For the text-containing cell, return its midpoint in [X, Y] coordinate format. 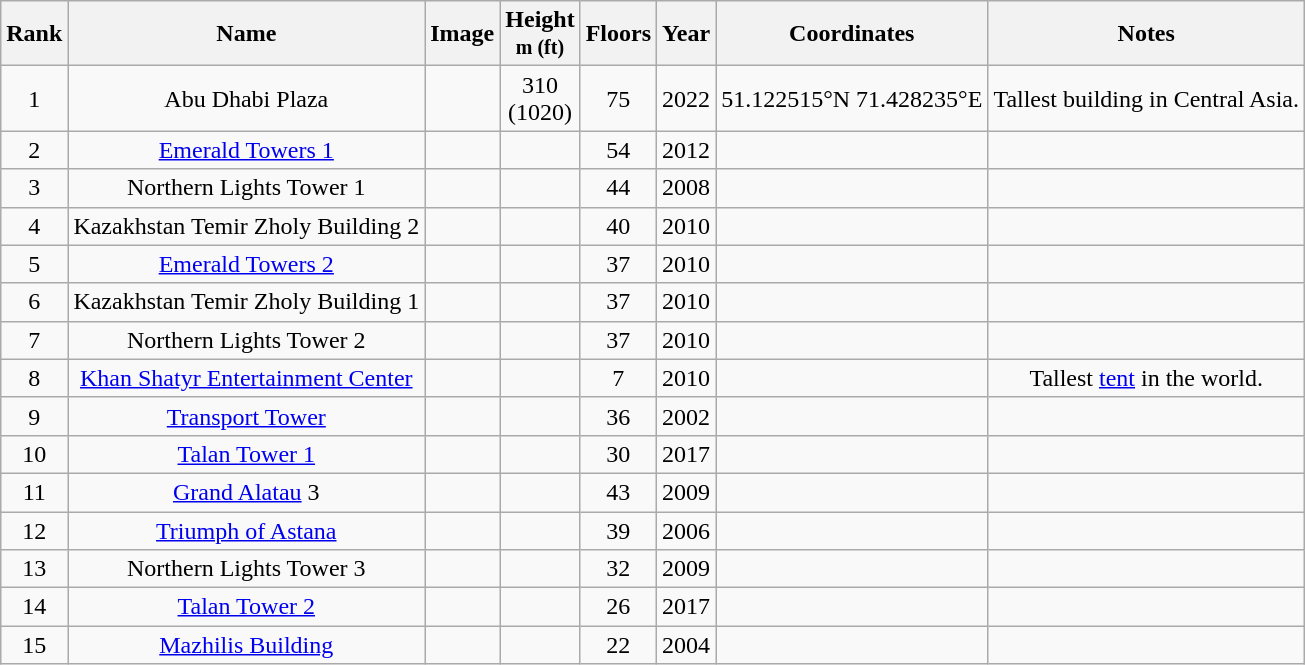
26 [618, 607]
11 [34, 492]
36 [618, 416]
2 [34, 150]
6 [34, 302]
44 [618, 188]
39 [618, 531]
Image [462, 34]
Northern Lights Tower 1 [246, 188]
Kazakhstan Temir Zholy Building 2 [246, 226]
Emerald Towers 1 [246, 150]
Northern Lights Tower 2 [246, 340]
Coordinates [852, 34]
8 [34, 378]
15 [34, 645]
2022 [686, 98]
12 [34, 531]
Name [246, 34]
Khan Shatyr Entertainment Center [246, 378]
Floors [618, 34]
Mazhilis Building [246, 645]
Rank [34, 34]
Notes [1146, 34]
3 [34, 188]
75 [618, 98]
5 [34, 264]
2008 [686, 188]
Kazakhstan Temir Zholy Building 1 [246, 302]
54 [618, 150]
2012 [686, 150]
1 [34, 98]
Triumph of Astana [246, 531]
10 [34, 454]
Northern Lights Tower 3 [246, 569]
2006 [686, 531]
40 [618, 226]
32 [618, 569]
9 [34, 416]
Transport Tower [246, 416]
Abu Dhabi Plaza [246, 98]
51.122515°N 71.428235°E [852, 98]
Emerald Towers 2 [246, 264]
Heightm (ft) [540, 34]
Grand Alatau 3 [246, 492]
4 [34, 226]
2002 [686, 416]
22 [618, 645]
2004 [686, 645]
13 [34, 569]
Tallest building in Central Asia. [1146, 98]
Talan Tower 2 [246, 607]
Tallest tent in the world. [1146, 378]
30 [618, 454]
Talan Tower 1 [246, 454]
14 [34, 607]
Year [686, 34]
310(1020) [540, 98]
43 [618, 492]
